Locate the cell with the specified text and output its (X, Y) center coordinate. 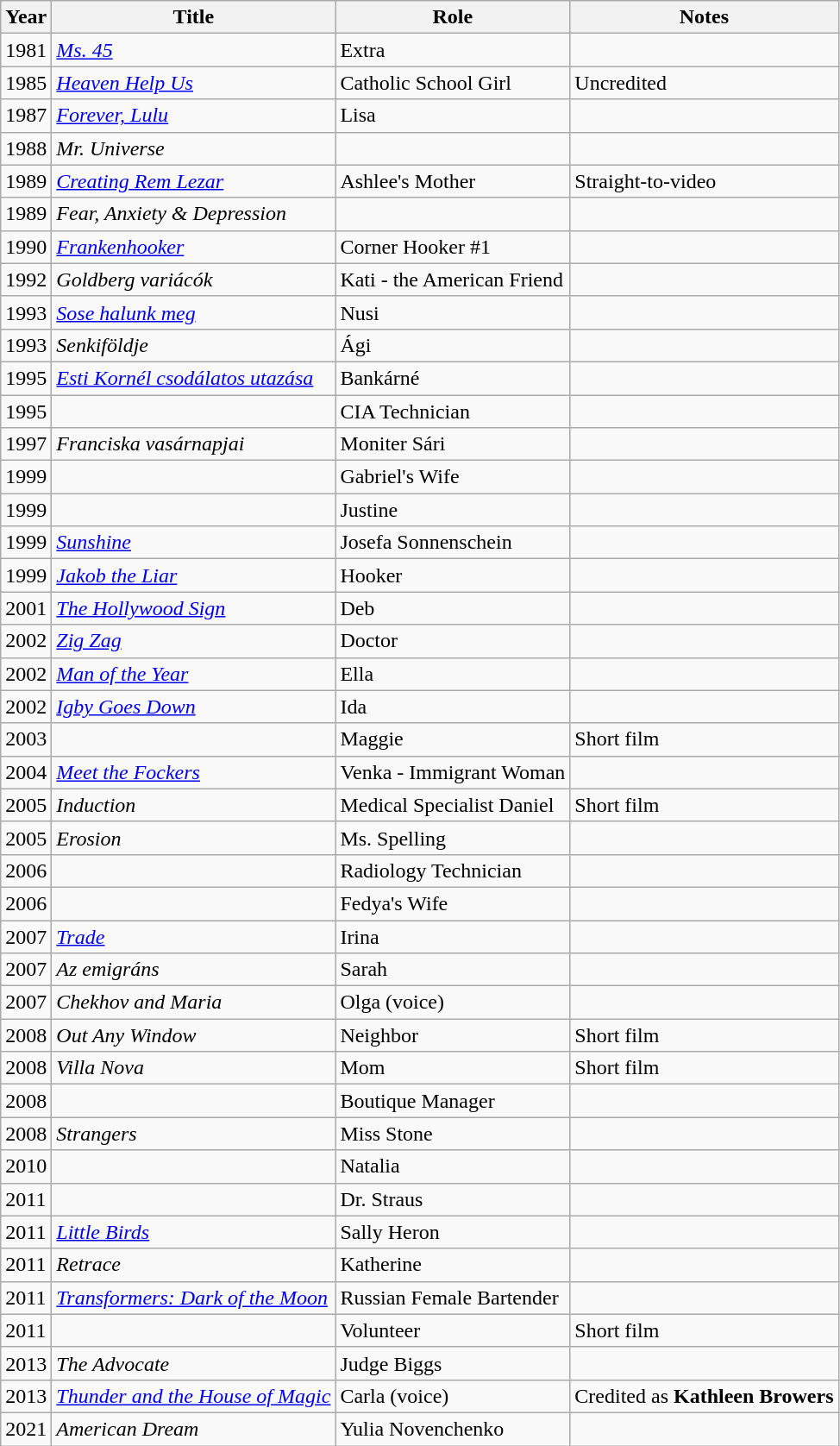
Trade (193, 936)
Little Birds (193, 1232)
Sose halunk meg (193, 312)
Hooker (453, 575)
Year (26, 17)
Ms. Spelling (453, 838)
Ms. 45 (193, 50)
2010 (26, 1166)
Moniter Sári (453, 444)
Mom (453, 1068)
Thunder and the House of Magic (193, 1396)
1985 (26, 83)
Dr. Straus (453, 1199)
Natalia (453, 1166)
Villa Nova (193, 1068)
Bankárné (453, 378)
Erosion (193, 838)
Radiology Technician (453, 871)
Deb (453, 608)
Ella (453, 674)
Volunteer (453, 1330)
Olga (voice) (453, 1003)
2001 (26, 608)
1988 (26, 148)
Nusi (453, 312)
Uncredited (704, 83)
Neighbor (453, 1035)
Straight-to-video (704, 181)
Irina (453, 936)
2003 (26, 739)
1997 (26, 444)
Role (453, 17)
Transformers: Dark of the Moon (193, 1298)
Medical Specialist Daniel (453, 805)
Gabriel's Wife (453, 477)
Chekhov and Maria (193, 1003)
Az emigráns (193, 970)
Induction (193, 805)
Catholic School Girl (453, 83)
Sarah (453, 970)
The Hollywood Sign (193, 608)
Fear, Anxiety & Depression (193, 214)
Notes (704, 17)
Corner Hooker #1 (453, 247)
Lisa (453, 116)
Senkiföldje (193, 345)
Igby Goes Down (193, 707)
Jakob the Liar (193, 575)
Ashlee's Mother (453, 181)
Heaven Help Us (193, 83)
Maggie (453, 739)
Kati - the American Friend (453, 280)
Yulia Novenchenko (453, 1429)
2004 (26, 772)
Doctor (453, 641)
Justine (453, 510)
Man of the Year (193, 674)
Zig Zag (193, 641)
Creating Rem Lezar (193, 181)
Out Any Window (193, 1035)
Retrace (193, 1265)
Katherine (453, 1265)
Sunshine (193, 543)
Strangers (193, 1134)
Fedya's Wife (453, 903)
Venka - Immigrant Woman (453, 772)
Credited as Kathleen Browers (704, 1396)
Franciska vasárnapjai (193, 444)
Esti Kornél csodálatos utazása (193, 378)
1990 (26, 247)
Ida (453, 707)
Goldberg variácók (193, 280)
Extra (453, 50)
Russian Female Bartender (453, 1298)
Carla (voice) (453, 1396)
Judge Biggs (453, 1363)
The Advocate (193, 1363)
Meet the Fockers (193, 772)
Ági (453, 345)
Mr. Universe (193, 148)
Frankenhooker (193, 247)
1992 (26, 280)
1987 (26, 116)
American Dream (193, 1429)
Josefa Sonnenschein (453, 543)
2021 (26, 1429)
Forever, Lulu (193, 116)
Miss Stone (453, 1134)
Sally Heron (453, 1232)
CIA Technician (453, 412)
Boutique Manager (453, 1101)
Title (193, 17)
1981 (26, 50)
